Capture the cell that displays the provided text and extract its [x, y] central coordinate. 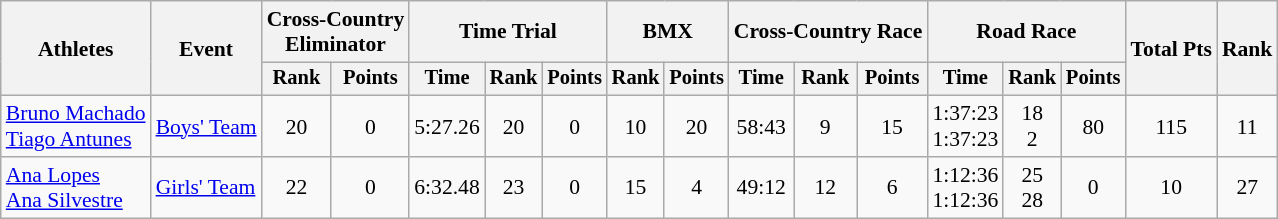
2528 [1032, 188]
182 [1032, 126]
Time Trial [508, 32]
Cross-Country Race [828, 32]
49:12 [762, 188]
Ana LopesAna Silvestre [76, 188]
Boys' Team [206, 126]
Road Race [1026, 32]
23 [514, 188]
Athletes [76, 48]
Cross-CountryEliminator [336, 32]
12 [826, 188]
Girls' Team [206, 188]
Total Pts [1171, 48]
1:37:231:37:23 [965, 126]
22 [297, 188]
11 [1248, 126]
115 [1171, 126]
4 [696, 188]
27 [1248, 188]
9 [826, 126]
1:12:361:12:36 [965, 188]
6 [892, 188]
5:27.26 [446, 126]
58:43 [762, 126]
6:32.48 [446, 188]
Event [206, 48]
Bruno MachadoTiago Antunes [76, 126]
BMX [668, 32]
80 [1093, 126]
